For the text-containing cell, return its midpoint in (x, y) coordinate format. 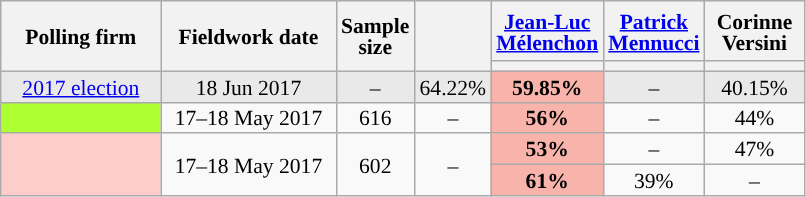
59.85% (547, 86)
Samplesize (375, 36)
18 Jun 2017 (248, 86)
39% (654, 180)
44% (754, 118)
64.22% (452, 86)
Fieldwork date (248, 36)
53% (547, 150)
61% (547, 180)
Corinne Versini (754, 31)
47% (754, 150)
40.15% (754, 86)
2017 election (81, 86)
Jean-Luc Mélenchon (547, 31)
Patrick Mennucci (654, 31)
Polling firm (81, 36)
616 (375, 118)
602 (375, 165)
56% (547, 118)
